Extract the (x, y) coordinate from the center of the cell holding the provided text.  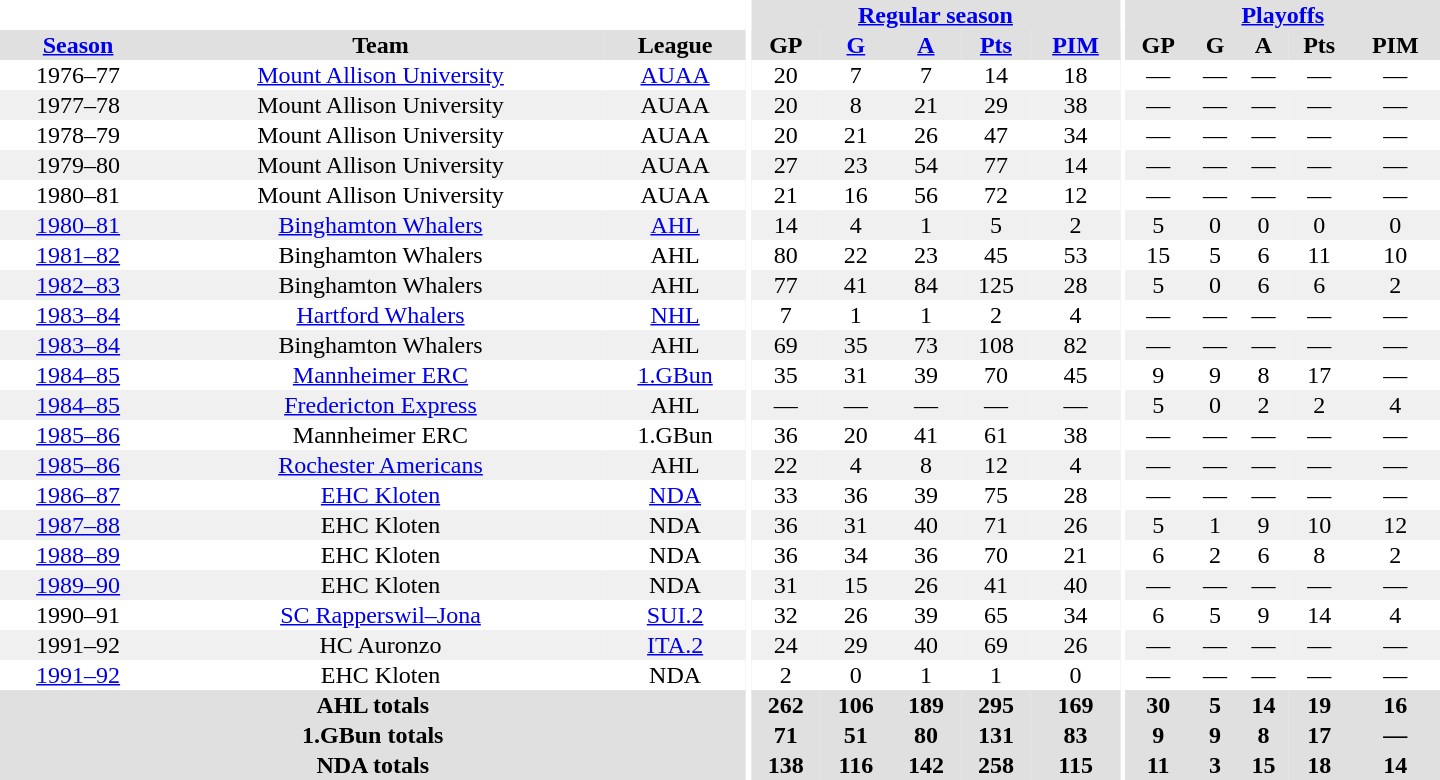
189 (926, 705)
51 (856, 735)
32 (786, 615)
54 (926, 165)
Fredericton Express (380, 405)
1986–87 (78, 495)
1981–82 (78, 255)
1987–88 (78, 525)
SUI.2 (676, 615)
262 (786, 705)
NDA totals (372, 765)
125 (996, 285)
61 (996, 435)
1978–79 (78, 135)
47 (996, 135)
AHL totals (372, 705)
258 (996, 765)
115 (1076, 765)
106 (856, 705)
295 (996, 705)
24 (786, 645)
169 (1076, 705)
1976–77 (78, 75)
Rochester Americans (380, 465)
83 (1076, 735)
HC Auronzo (380, 645)
Playoffs (1283, 15)
19 (1320, 705)
Season (78, 45)
142 (926, 765)
65 (996, 615)
1982–83 (78, 285)
League (676, 45)
84 (926, 285)
72 (996, 195)
1979–80 (78, 165)
75 (996, 495)
Regular season (936, 15)
1.GBun totals (372, 735)
1990–91 (78, 615)
1988–89 (78, 555)
53 (1076, 255)
1977–78 (78, 105)
82 (1076, 345)
73 (926, 345)
Team (380, 45)
27 (786, 165)
33 (786, 495)
Hartford Whalers (380, 315)
108 (996, 345)
ITA.2 (676, 645)
56 (926, 195)
138 (786, 765)
30 (1158, 705)
116 (856, 765)
1989–90 (78, 585)
NHL (676, 315)
SC Rapperswil–Jona (380, 615)
131 (996, 735)
3 (1215, 765)
